Return the [X, Y] coordinate for the center point of the cell that contains the specified text.  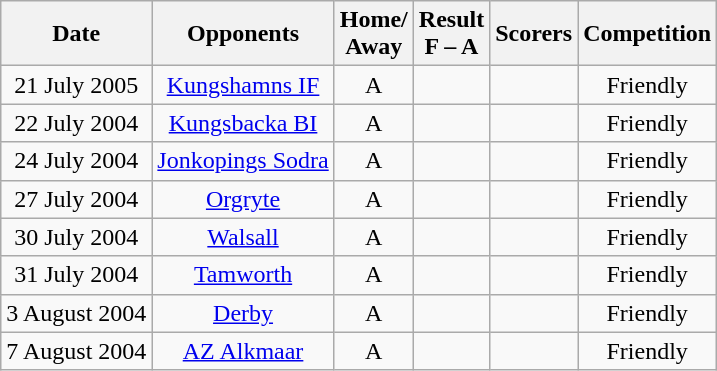
30 July 2004 [76, 237]
21 July 2005 [76, 85]
ResultF – A [451, 34]
24 July 2004 [76, 161]
Derby [243, 313]
Kungsbacka BI [243, 123]
27 July 2004 [76, 199]
Kungshamns IF [243, 85]
AZ Alkmaar [243, 351]
Scorers [534, 34]
Walsall [243, 237]
22 July 2004 [76, 123]
7 August 2004 [76, 351]
Opponents [243, 34]
Home/Away [374, 34]
Tamworth [243, 275]
Competition [648, 34]
3 August 2004 [76, 313]
31 July 2004 [76, 275]
Jonkopings Sodra [243, 161]
Date [76, 34]
Orgryte [243, 199]
